Output the (X, Y) coordinate of the center of the cell containing the given text.  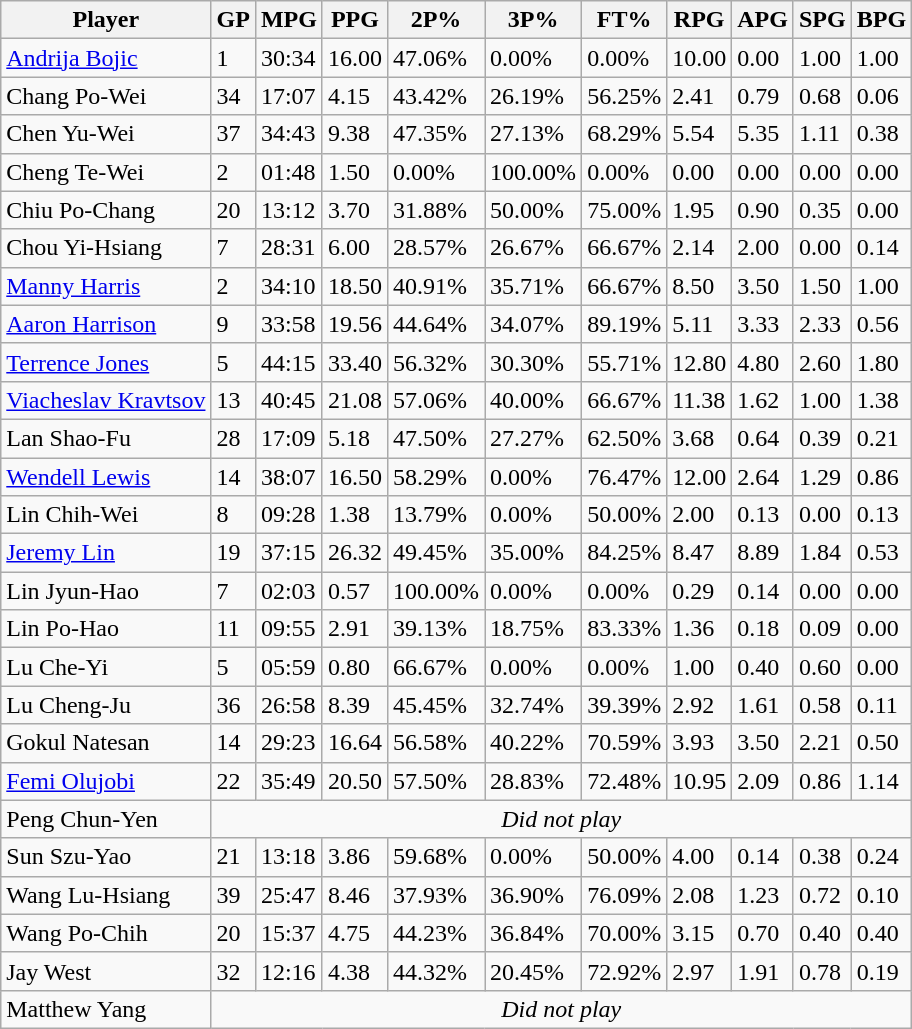
36.84% (534, 933)
34:10 (288, 286)
1.29 (822, 477)
70.59% (624, 743)
2.92 (700, 705)
Viacheslav Kravtsov (106, 400)
36.90% (534, 895)
55.71% (624, 362)
Gokul Natesan (106, 743)
35.00% (534, 553)
29:23 (288, 743)
4.38 (354, 971)
2.08 (700, 895)
4.80 (763, 362)
22 (233, 781)
Wang Lu-Hsiang (106, 895)
8.46 (354, 895)
0.35 (822, 210)
1.91 (763, 971)
35.71% (534, 286)
Matthew Yang (106, 1009)
59.68% (436, 857)
27.13% (534, 134)
10.95 (700, 781)
1.84 (822, 553)
2.41 (700, 96)
2P% (436, 20)
3P% (534, 20)
21 (233, 857)
1.80 (881, 362)
8.39 (354, 705)
18.75% (534, 629)
35:49 (288, 781)
FT% (624, 20)
47.35% (436, 134)
05:59 (288, 667)
Peng Chun-Yen (106, 819)
0.57 (354, 591)
3.86 (354, 857)
9.38 (354, 134)
36 (233, 705)
8.89 (763, 553)
02:03 (288, 591)
11.38 (700, 400)
0.09 (822, 629)
1.23 (763, 895)
1.14 (881, 781)
28:31 (288, 248)
12.00 (700, 477)
0.24 (881, 857)
8.47 (700, 553)
56.32% (436, 362)
3.68 (700, 438)
39.13% (436, 629)
43.42% (436, 96)
2.14 (700, 248)
1.62 (763, 400)
28.57% (436, 248)
25:47 (288, 895)
30.30% (534, 362)
0.80 (354, 667)
13.79% (436, 515)
2.64 (763, 477)
76.47% (624, 477)
26.67% (534, 248)
20.50 (354, 781)
GP (233, 20)
70.00% (624, 933)
Terrence Jones (106, 362)
76.09% (624, 895)
0.79 (763, 96)
3.93 (700, 743)
30:34 (288, 58)
Lan Shao-Fu (106, 438)
19 (233, 553)
34:43 (288, 134)
3.33 (763, 324)
17:09 (288, 438)
44.64% (436, 324)
19.56 (354, 324)
47.06% (436, 58)
38:07 (288, 477)
1 (233, 58)
Cheng Te-Wei (106, 172)
0.39 (822, 438)
26.19% (534, 96)
2.60 (822, 362)
0.53 (881, 553)
21.08 (354, 400)
37:15 (288, 553)
0.19 (881, 971)
27.27% (534, 438)
RPG (700, 20)
72.92% (624, 971)
Lin Po-Hao (106, 629)
56.58% (436, 743)
0.21 (881, 438)
0.29 (700, 591)
16.50 (354, 477)
Jay West (106, 971)
39.39% (624, 705)
44.32% (436, 971)
0.10 (881, 895)
83.33% (624, 629)
33:58 (288, 324)
0.11 (881, 705)
8.50 (700, 286)
15:37 (288, 933)
84.25% (624, 553)
0.06 (881, 96)
62.50% (624, 438)
40.22% (534, 743)
1.61 (763, 705)
1.36 (700, 629)
SPG (822, 20)
Chang Po-Wei (106, 96)
Jeremy Lin (106, 553)
PPG (354, 20)
5.54 (700, 134)
Chen Yu-Wei (106, 134)
75.00% (624, 210)
6.00 (354, 248)
Sun Szu-Yao (106, 857)
4.15 (354, 96)
33.40 (354, 362)
0.90 (763, 210)
40:45 (288, 400)
12.80 (700, 362)
5.18 (354, 438)
17:07 (288, 96)
0.78 (822, 971)
32.74% (534, 705)
3.70 (354, 210)
Wang Po-Chih (106, 933)
0.18 (763, 629)
Lu Che-Yi (106, 667)
5.35 (763, 134)
44:15 (288, 362)
0.68 (822, 96)
12:16 (288, 971)
37.93% (436, 895)
57.50% (436, 781)
Femi Olujobi (106, 781)
Manny Harris (106, 286)
13:12 (288, 210)
0.64 (763, 438)
01:48 (288, 172)
APG (763, 20)
2.33 (822, 324)
68.29% (624, 134)
Chiu Po-Chang (106, 210)
26.32 (354, 553)
MPG (288, 20)
Lin Chih-Wei (106, 515)
20.45% (534, 971)
09:28 (288, 515)
Player (106, 20)
16.64 (354, 743)
16.00 (354, 58)
0.50 (881, 743)
Lu Cheng-Ju (106, 705)
1.11 (822, 134)
26:58 (288, 705)
13 (233, 400)
49.45% (436, 553)
40.00% (534, 400)
89.19% (624, 324)
4.75 (354, 933)
57.06% (436, 400)
37 (233, 134)
10.00 (700, 58)
45.45% (436, 705)
0.72 (822, 895)
56.25% (624, 96)
8 (233, 515)
11 (233, 629)
Andrija Bojic (106, 58)
39 (233, 895)
31.88% (436, 210)
32 (233, 971)
0.58 (822, 705)
3.15 (700, 933)
Lin Jyun-Hao (106, 591)
1.95 (700, 210)
0.70 (763, 933)
72.48% (624, 781)
5.11 (700, 324)
44.23% (436, 933)
2.91 (354, 629)
2.97 (700, 971)
28.83% (534, 781)
34.07% (534, 324)
09:55 (288, 629)
4.00 (700, 857)
0.56 (881, 324)
28 (233, 438)
13:18 (288, 857)
34 (233, 96)
BPG (881, 20)
2.09 (763, 781)
0.60 (822, 667)
Aaron Harrison (106, 324)
18.50 (354, 286)
58.29% (436, 477)
40.91% (436, 286)
Wendell Lewis (106, 477)
47.50% (436, 438)
Chou Yi-Hsiang (106, 248)
2.21 (822, 743)
9 (233, 324)
